Locate the cell with the specified text and output its [x, y] center coordinate. 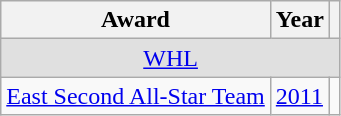
East Second All-Star Team [136, 96]
Award [136, 20]
WHL [171, 58]
Year [300, 20]
2011 [300, 96]
